Detect which cell encompasses the target text, then output its (X, Y) center coordinate. 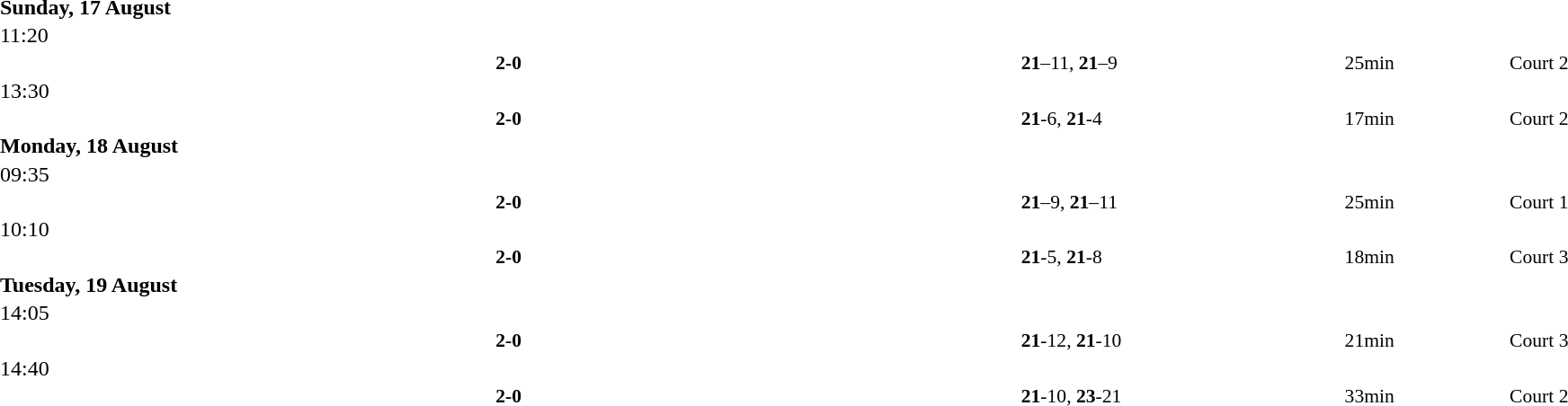
21-6, 21-4 (1180, 119)
17min (1425, 119)
21min (1425, 340)
21-12, 21-10 (1180, 340)
18min (1425, 257)
21-5, 21-8 (1180, 257)
21–11, 21–9 (1180, 63)
21–9, 21–11 (1180, 201)
